Output the [x, y] coordinate of the center of the cell containing the given text.  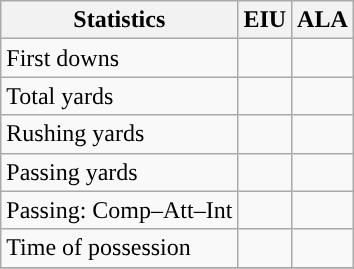
Rushing yards [120, 134]
Statistics [120, 20]
Total yards [120, 96]
First downs [120, 58]
ALA [323, 20]
Time of possession [120, 248]
EIU [265, 20]
Passing yards [120, 172]
Passing: Comp–Att–Int [120, 210]
